Pinpoint the cell where the given text exists, returning its [X, Y] midpoint coordinate. 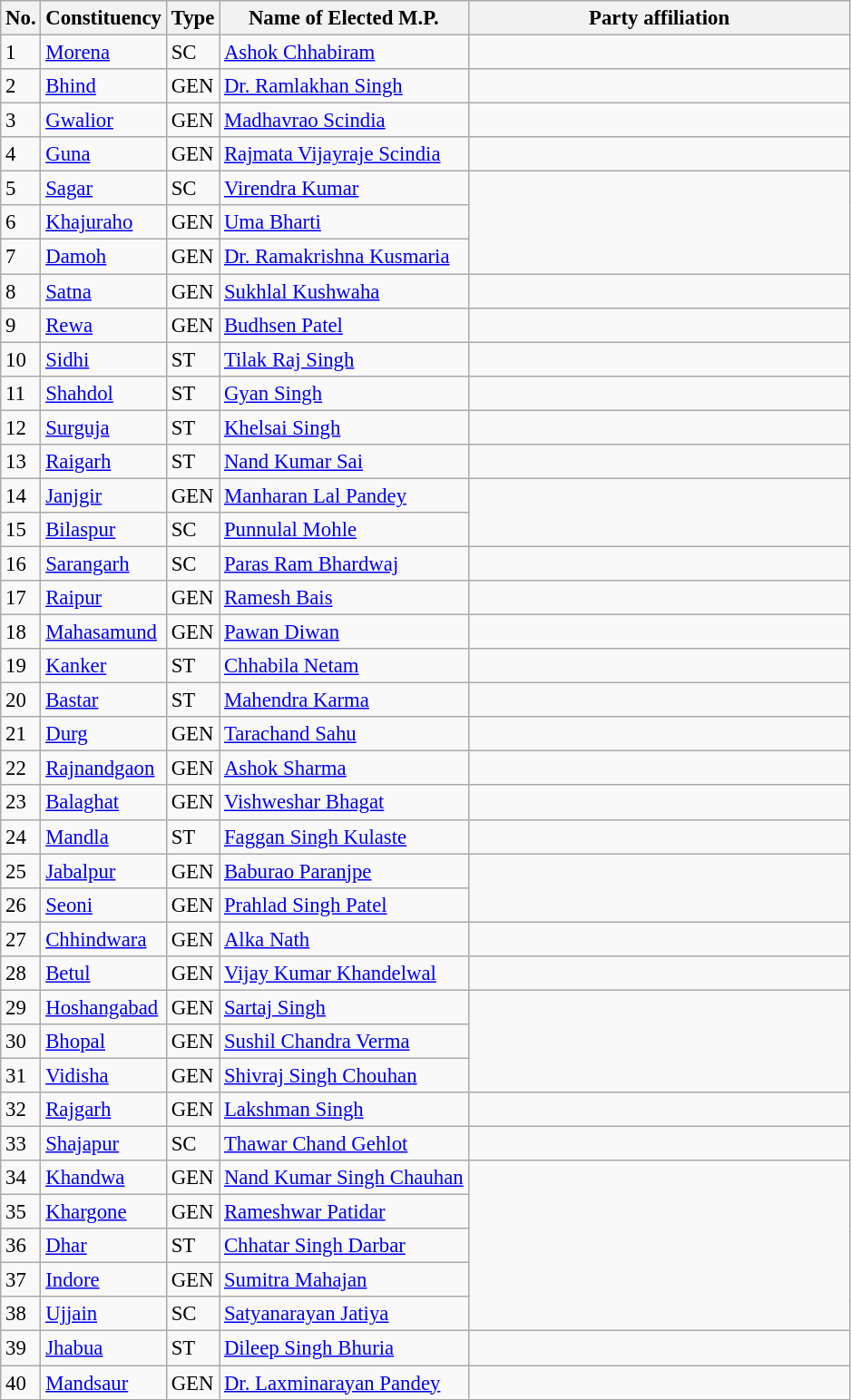
Type [192, 18]
15 [21, 530]
23 [21, 803]
Party affiliation [659, 18]
36 [21, 1246]
Indore [103, 1280]
5 [21, 189]
Ashok Chhabiram [344, 53]
Bastar [103, 700]
9 [21, 325]
21 [21, 734]
No. [21, 18]
Bilaspur [103, 530]
Rajmata Vijayraje Scindia [344, 154]
Ujjain [103, 1315]
10 [21, 359]
Surguja [103, 427]
Tilak Raj Singh [344, 359]
Sagar [103, 189]
37 [21, 1280]
Vishweshar Bhagat [344, 803]
Sumitra Mahajan [344, 1280]
Mandsaur [103, 1383]
Jabalpur [103, 871]
Gwalior [103, 121]
Madhavrao Scindia [344, 121]
20 [21, 700]
Pawan Diwan [344, 632]
Sarangarh [103, 563]
11 [21, 393]
35 [21, 1212]
Nand Kumar Singh Chauhan [344, 1178]
Bhopal [103, 1042]
33 [21, 1144]
Lakshman Singh [344, 1110]
Bhind [103, 86]
25 [21, 871]
Guna [103, 154]
14 [21, 495]
7 [21, 257]
Raigarh [103, 462]
16 [21, 563]
Ramesh Bais [344, 598]
Chhatar Singh Darbar [344, 1246]
Mandla [103, 837]
Dileep Singh Bhuria [344, 1348]
Shajapur [103, 1144]
Damoh [103, 257]
Satyanarayan Jatiya [344, 1315]
Vijay Kumar Khandelwal [344, 974]
28 [21, 974]
26 [21, 905]
Gyan Singh [344, 393]
Shahdol [103, 393]
Mahendra Karma [344, 700]
Balaghat [103, 803]
Baburao Paranjpe [344, 871]
Rewa [103, 325]
6 [21, 222]
27 [21, 939]
Khelsai Singh [344, 427]
Vidisha [103, 1075]
Paras Ram Bhardwaj [344, 563]
2 [21, 86]
8 [21, 291]
Mahasamund [103, 632]
22 [21, 769]
18 [21, 632]
Ashok Sharma [344, 769]
Durg [103, 734]
Khargone [103, 1212]
Raipur [103, 598]
Nand Kumar Sai [344, 462]
Dr. Ramlakhan Singh [344, 86]
Name of Elected M.P. [344, 18]
19 [21, 666]
Khandwa [103, 1178]
Manharan Lal Pandey [344, 495]
17 [21, 598]
32 [21, 1110]
24 [21, 837]
Faggan Singh Kulaste [344, 837]
Dr. Ramakrishna Kusmaria [344, 257]
Chhabila Netam [344, 666]
39 [21, 1348]
12 [21, 427]
Kanker [103, 666]
Virendra Kumar [344, 189]
Alka Nath [344, 939]
13 [21, 462]
Thawar Chand Gehlot [344, 1144]
Seoni [103, 905]
Dr. Laxminarayan Pandey [344, 1383]
Shivraj Singh Chouhan [344, 1075]
Rajnandgaon [103, 769]
Janjgir [103, 495]
Khajuraho [103, 222]
Budhsen Patel [344, 325]
Dhar [103, 1246]
Sukhlal Kushwaha [344, 291]
31 [21, 1075]
Rajgarh [103, 1110]
30 [21, 1042]
3 [21, 121]
4 [21, 154]
Uma Bharti [344, 222]
29 [21, 1007]
Sidhi [103, 359]
Constituency [103, 18]
Sartaj Singh [344, 1007]
Jhabua [103, 1348]
Tarachand Sahu [344, 734]
Betul [103, 974]
40 [21, 1383]
Hoshangabad [103, 1007]
Satna [103, 291]
Prahlad Singh Patel [344, 905]
Morena [103, 53]
34 [21, 1178]
Punnulal Mohle [344, 530]
1 [21, 53]
Chhindwara [103, 939]
Sushil Chandra Verma [344, 1042]
38 [21, 1315]
Rameshwar Patidar [344, 1212]
